Return [X, Y] of the center of cell containing provided text 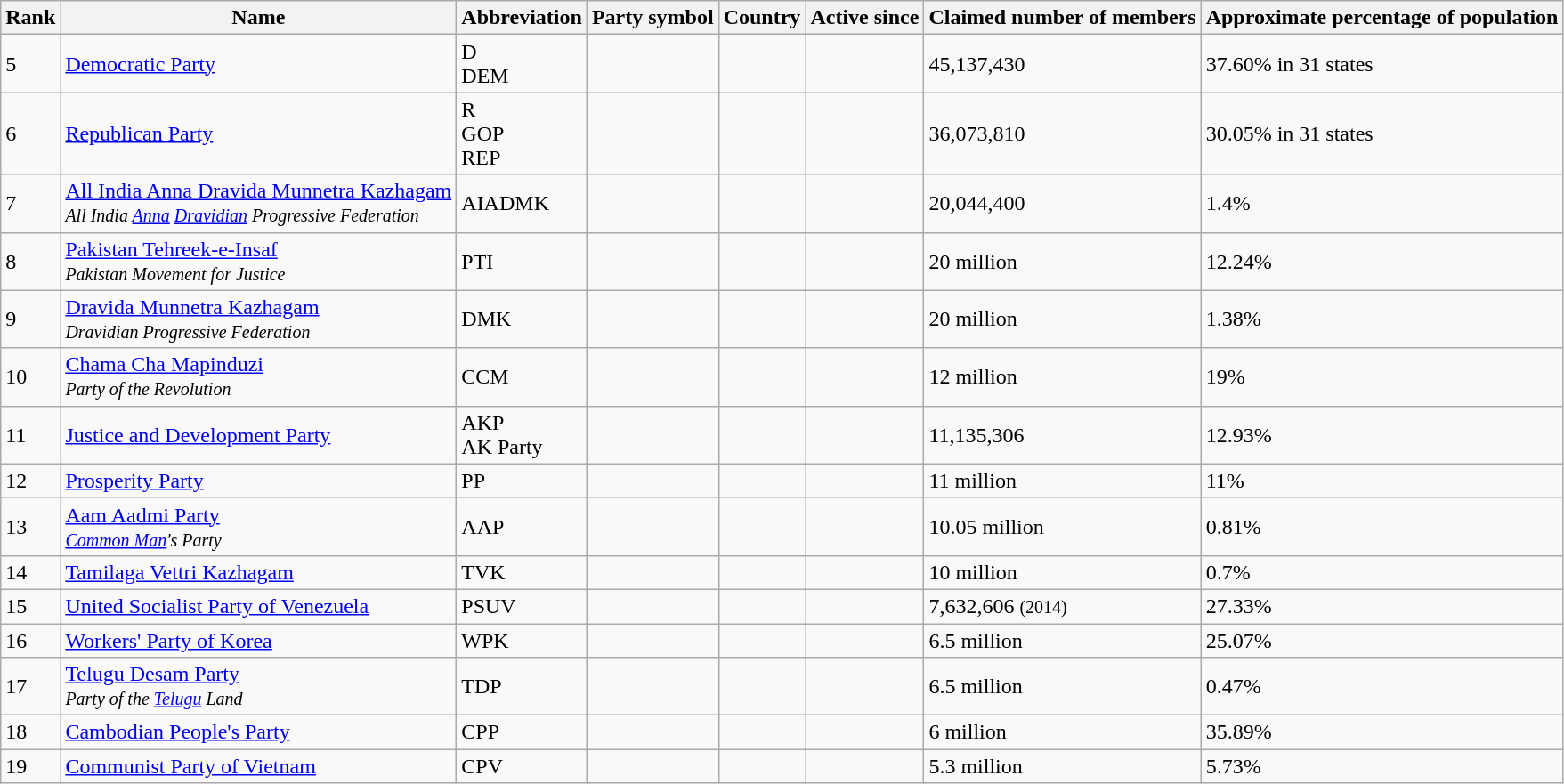
All India Anna Dravida Munnetra KazhagamAll India Anna Dravidian Progressive Federation [258, 203]
15 [30, 606]
6 million [1063, 732]
Claimed number of members [1063, 18]
10 [30, 377]
36,073,810 [1063, 133]
Prosperity Party [258, 481]
Justice and Development Party [258, 434]
12 million [1063, 377]
Communist Party of Vietnam [258, 766]
16 [30, 640]
11 [30, 434]
AAP [522, 527]
8 [30, 262]
CPV [522, 766]
Workers' Party of Korea [258, 640]
TDP [522, 687]
20,044,400 [1063, 203]
Name [258, 18]
Dravida Munnetra KazhagamDravidian Progressive Federation [258, 319]
Democratic Party [258, 64]
14 [30, 572]
45,137,430 [1063, 64]
19% [1382, 377]
35.89% [1382, 732]
TVK [522, 572]
RGOPREP [522, 133]
Cambodian People's Party [258, 732]
12 [30, 481]
18 [30, 732]
0.7% [1382, 572]
CCM [522, 377]
DDEM [522, 64]
CPP [522, 732]
Telugu Desam PartyParty of the Telugu Land [258, 687]
Active since [865, 18]
11% [1382, 481]
27.33% [1382, 606]
Approximate percentage of population [1382, 18]
PTI [522, 262]
6 [30, 133]
Republican Party [258, 133]
WPK [522, 640]
Tamilaga Vettri Kazhagam [258, 572]
5 [30, 64]
7 [30, 203]
1.38% [1382, 319]
Country [762, 18]
DMK [522, 319]
5.73% [1382, 766]
30.05% in 31 states [1382, 133]
AKPAK Party [522, 434]
9 [30, 319]
0.81% [1382, 527]
10.05 million [1063, 527]
Chama Cha MapinduziParty of the Revolution [258, 377]
13 [30, 527]
25.07% [1382, 640]
12.24% [1382, 262]
Rank [30, 18]
PSUV [522, 606]
PP [522, 481]
17 [30, 687]
37.60% in 31 states [1382, 64]
Party symbol [652, 18]
Aam Aadmi PartyCommon Man's Party [258, 527]
19 [30, 766]
Abbreviation [522, 18]
7,632,606 (2014) [1063, 606]
11 million [1063, 481]
0.47% [1382, 687]
5.3 million [1063, 766]
AIADMK [522, 203]
Pakistan Tehreek-e-InsafPakistan Movement for Justice [258, 262]
United Socialist Party of Venezuela [258, 606]
10 million [1063, 572]
12.93% [1382, 434]
1.4% [1382, 203]
11,135,306 [1063, 434]
